Determine the (X, Y) coordinate at the center of the cell enclosing the given text.  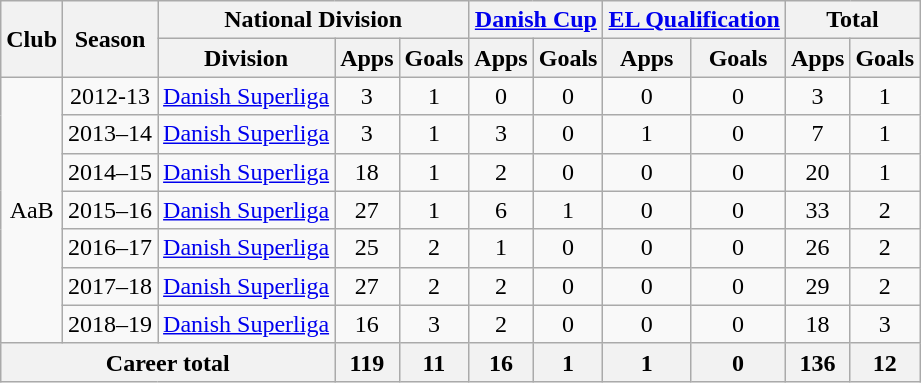
EL Qualification (694, 20)
20 (817, 172)
Club (32, 39)
136 (817, 362)
2017–18 (110, 286)
2014–15 (110, 172)
2012-13 (110, 96)
National Division (314, 20)
Danish Cup (536, 20)
Career total (168, 362)
29 (817, 286)
Total (852, 20)
Season (110, 39)
12 (885, 362)
11 (434, 362)
Division (246, 58)
2013–14 (110, 134)
33 (817, 210)
26 (817, 248)
7 (817, 134)
2018–19 (110, 324)
6 (501, 210)
2015–16 (110, 210)
AaB (32, 210)
119 (367, 362)
2016–17 (110, 248)
25 (367, 248)
